Return (X, Y) of the center of cell containing provided text 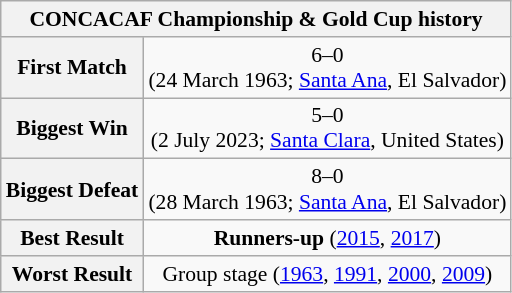
Best Result (72, 238)
Runners-up (2015, 2017) (327, 238)
Biggest Defeat (72, 190)
6–0 (24 March 1963; Santa Ana, El Salvador) (327, 68)
CONCACAF Championship & Gold Cup history (256, 19)
Group stage (1963, 1991, 2000, 2009) (327, 274)
8–0 (28 March 1963; Santa Ana, El Salvador) (327, 190)
Worst Result (72, 274)
5–0 (2 July 2023; Santa Clara, United States) (327, 128)
First Match (72, 68)
Biggest Win (72, 128)
